Scan for the cell matching the given text and deliver its (X, Y) coordinate at center. 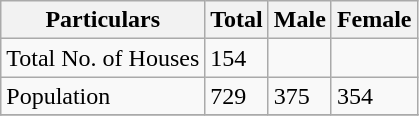
375 (300, 96)
Particulars (103, 20)
Female (374, 20)
729 (237, 96)
154 (237, 58)
Total (237, 20)
354 (374, 96)
Male (300, 20)
Population (103, 96)
Total No. of Houses (103, 58)
